For the text-containing cell, return its midpoint in (x, y) coordinate format. 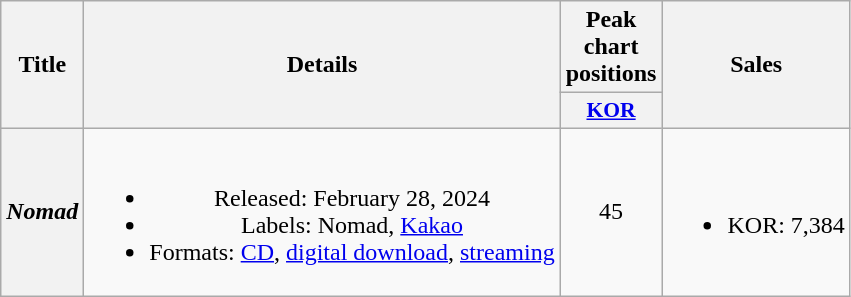
Nomad (42, 212)
Title (42, 65)
Sales (756, 65)
Released: February 28, 2024Labels: Nomad, KakaoFormats: CD, digital download, streaming (322, 212)
KOR: 7,384 (756, 212)
45 (611, 212)
KOR (611, 111)
Details (322, 65)
Peak chart positions (611, 47)
